Scan for the cell matching the given text and deliver its (X, Y) coordinate at center. 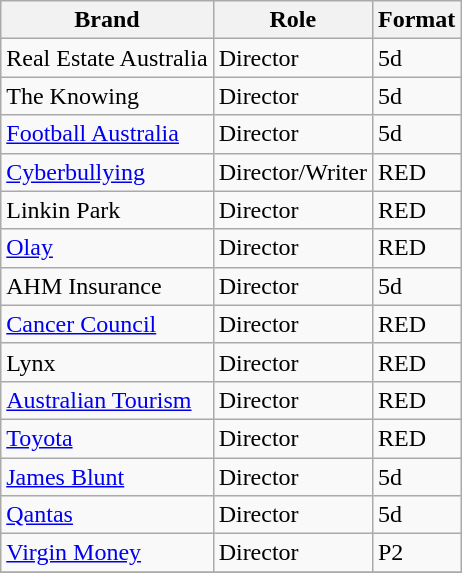
P2 (416, 553)
Cyberbullying (107, 172)
James Blunt (107, 477)
Australian Tourism (107, 400)
AHM Insurance (107, 286)
Linkin Park (107, 210)
Toyota (107, 438)
Brand (107, 20)
The Knowing (107, 96)
Cancer Council (107, 324)
Director/Writer (292, 172)
Qantas (107, 515)
Lynx (107, 362)
Virgin Money (107, 553)
Format (416, 20)
Real Estate Australia (107, 58)
Football Australia (107, 134)
Role (292, 20)
Olay (107, 248)
